From the cell containing the given text, extract its center point as (X, Y) coordinate. 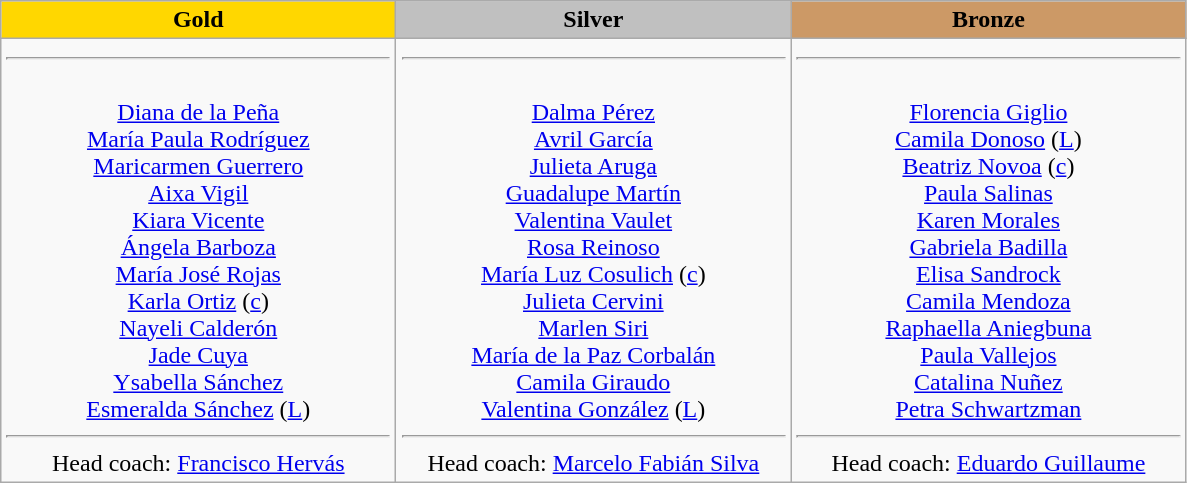
Silver (594, 20)
Bronze (988, 20)
Gold (198, 20)
